Output the [x, y] coordinate of the center of the cell containing the given text.  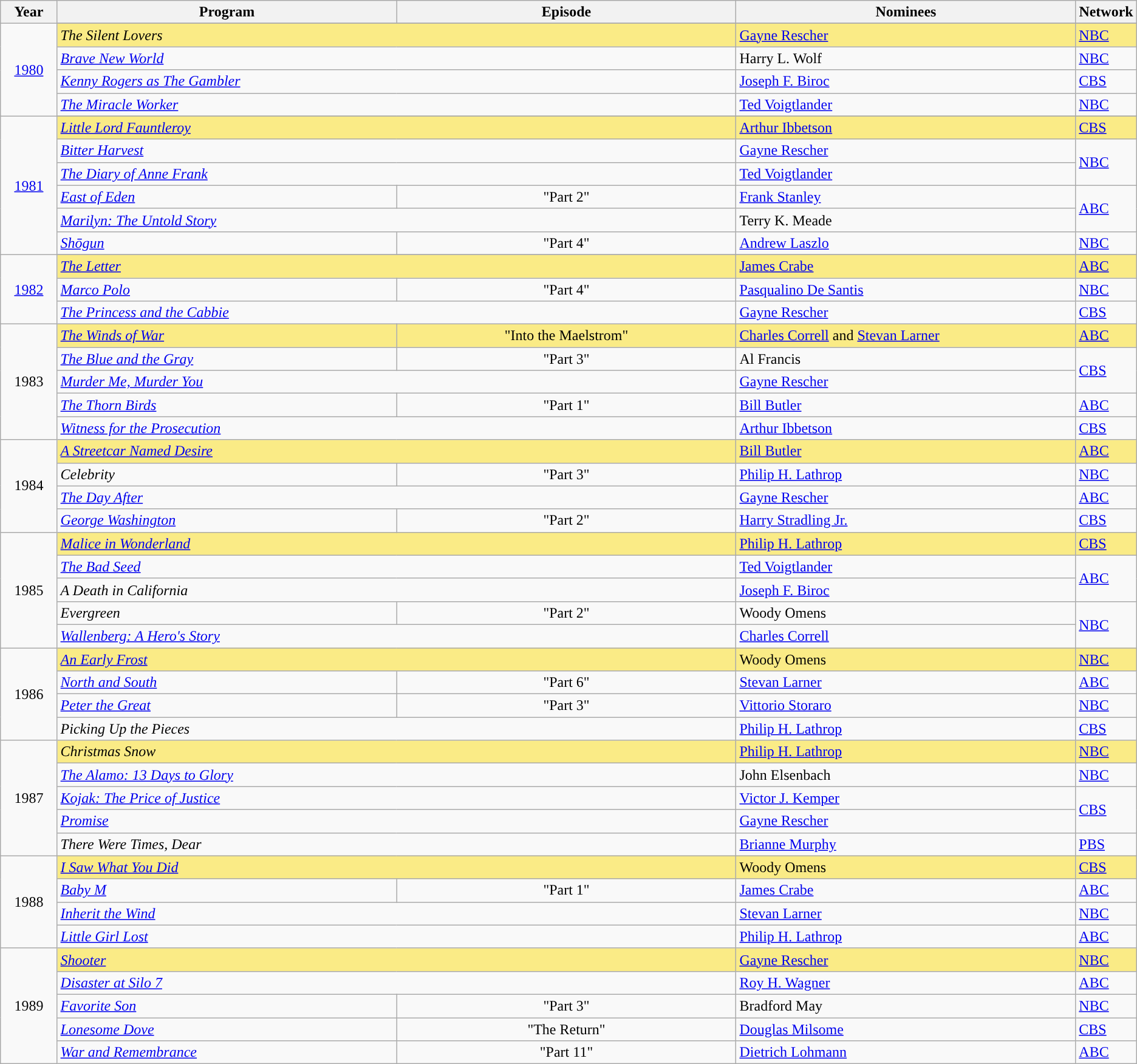
Bitter Harvest [397, 151]
1984 [29, 486]
Brave New World [397, 58]
Witness for the Prosecution [397, 428]
Picking Up the Pieces [397, 729]
The Diary of Anne Frank [397, 174]
North and South [227, 683]
A Streetcar Named Desire [397, 451]
East of Eden [227, 197]
Wallenberg: A Hero's Story [397, 636]
Network [1106, 12]
A Death in California [397, 590]
The Bad Seed [397, 567]
1987 [29, 798]
The Letter [397, 266]
Disaster at Silo 7 [397, 983]
Brianne Murphy [906, 844]
An Early Frost [397, 659]
Roy H. Wagner [906, 983]
The Miracle Worker [397, 104]
1982 [29, 289]
"Part 6" [566, 683]
Favorite Son [227, 1006]
Pasqualino De Santis [906, 290]
Kojak: The Price of Justice [397, 798]
Douglas Milsome [906, 1029]
1989 [29, 1006]
Charles Correll and Stevan Larner [906, 336]
Andrew Laszlo [906, 243]
Little Lord Fauntleroy [397, 128]
Harry Stradling Jr. [906, 520]
Nominees [906, 12]
PBS [1106, 844]
Murder Me, Murder You [397, 382]
"The Return" [566, 1029]
Shooter [397, 960]
Evergreen [227, 613]
Victor J. Kemper [906, 798]
Marilyn: The Untold Story [397, 220]
1981 [29, 185]
Marco Polo [227, 290]
War and Remembrance [227, 1052]
There Were Times, Dear [397, 844]
1985 [29, 590]
Little Girl Lost [397, 936]
Christmas Snow [397, 752]
Shōgun [227, 243]
Malice in Wonderland [397, 544]
The Winds of War [227, 336]
Year [29, 12]
Frank Stanley [906, 197]
Bradford May [906, 1006]
The Alamo: 13 Days to Glory [397, 775]
Kenny Rogers as The Gambler [397, 81]
Harry L. Wolf [906, 58]
Promise [397, 821]
Lonesome Dove [227, 1029]
1980 [29, 70]
Program [227, 12]
The Blue and the Gray [227, 359]
I Saw What You Did [397, 867]
Vittorio Storaro [906, 706]
"Part 11" [566, 1052]
Dietrich Lohmann [906, 1052]
1983 [29, 382]
The Princess and the Cabbie [397, 313]
John Elsenbach [906, 775]
Peter the Great [227, 706]
"Into the Maelstrom" [566, 336]
George Washington [227, 520]
Episode [566, 12]
Terry K. Meade [906, 220]
The Day After [397, 497]
Al Francis [906, 359]
The Silent Lovers [397, 35]
Inherit the Wind [397, 913]
The Thorn Birds [227, 405]
1986 [29, 694]
Baby M [227, 890]
1988 [29, 902]
Celebrity [227, 474]
Charles Correll [906, 636]
